Find where the given text appears and provide that cell's center as (x, y) coordinate. 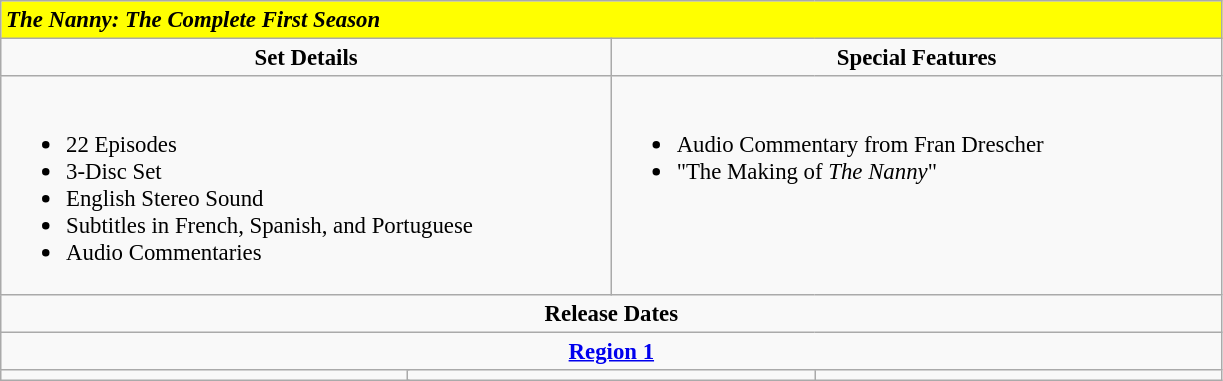
Set Details (306, 58)
The Nanny: The Complete First Season (612, 20)
22 Episodes3-Disc SetEnglish Stereo SoundSubtitles in French, Spanish, and PortugueseAudio Commentaries (306, 185)
Audio Commentary from Fran Drescher"The Making of The Nanny" (916, 185)
Release Dates (612, 313)
Region 1 (612, 351)
Special Features (916, 58)
